Return [X, Y] of the center of cell containing provided text 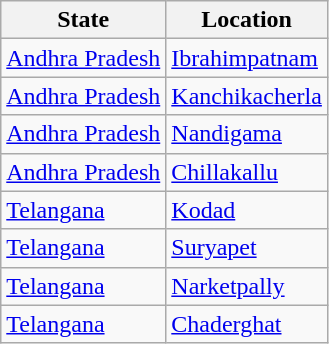
Kodad [247, 210]
Nandigama [247, 134]
Kanchikacherla [247, 96]
State [84, 20]
Location [247, 20]
Narketpally [247, 286]
Chillakallu [247, 172]
Ibrahimpatnam [247, 58]
Suryapet [247, 248]
Chaderghat [247, 324]
